Determine the [X, Y] coordinate at the center of the cell enclosing the given text.  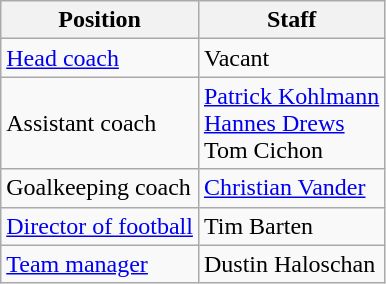
Christian Vander [291, 188]
Tim Barten [291, 226]
Position [100, 20]
Head coach [100, 58]
Goalkeeping coach [100, 188]
Team manager [100, 264]
Patrick Kohlmann Hannes Drews Tom Cichon [291, 123]
Director of football [100, 226]
Staff [291, 20]
Vacant [291, 58]
Assistant coach [100, 123]
Dustin Haloschan [291, 264]
